Provide the (x, y) coordinate of the cell's center where the given text is located.  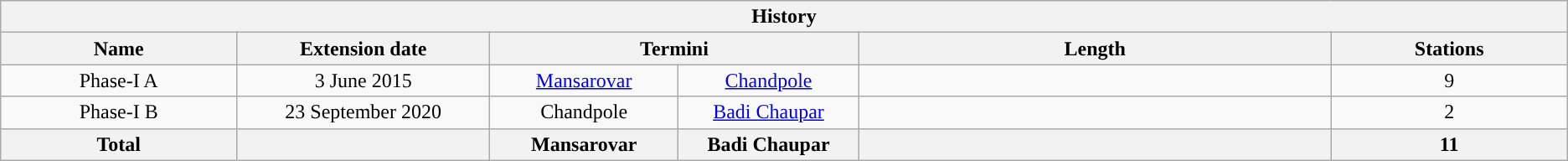
Total (119, 144)
11 (1449, 144)
23 September 2020 (364, 112)
Stations (1449, 49)
History (784, 17)
3 June 2015 (364, 80)
Name (119, 49)
Phase-I B (119, 112)
Phase-I A (119, 80)
2 (1449, 112)
Extension date (364, 49)
Length (1095, 49)
Termini (675, 49)
9 (1449, 80)
